Locate the cell with the specified text and output its [X, Y] center coordinate. 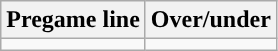
Over/under [210, 20]
Pregame line [74, 20]
